Locate the cell with the specified text and output its (x, y) center coordinate. 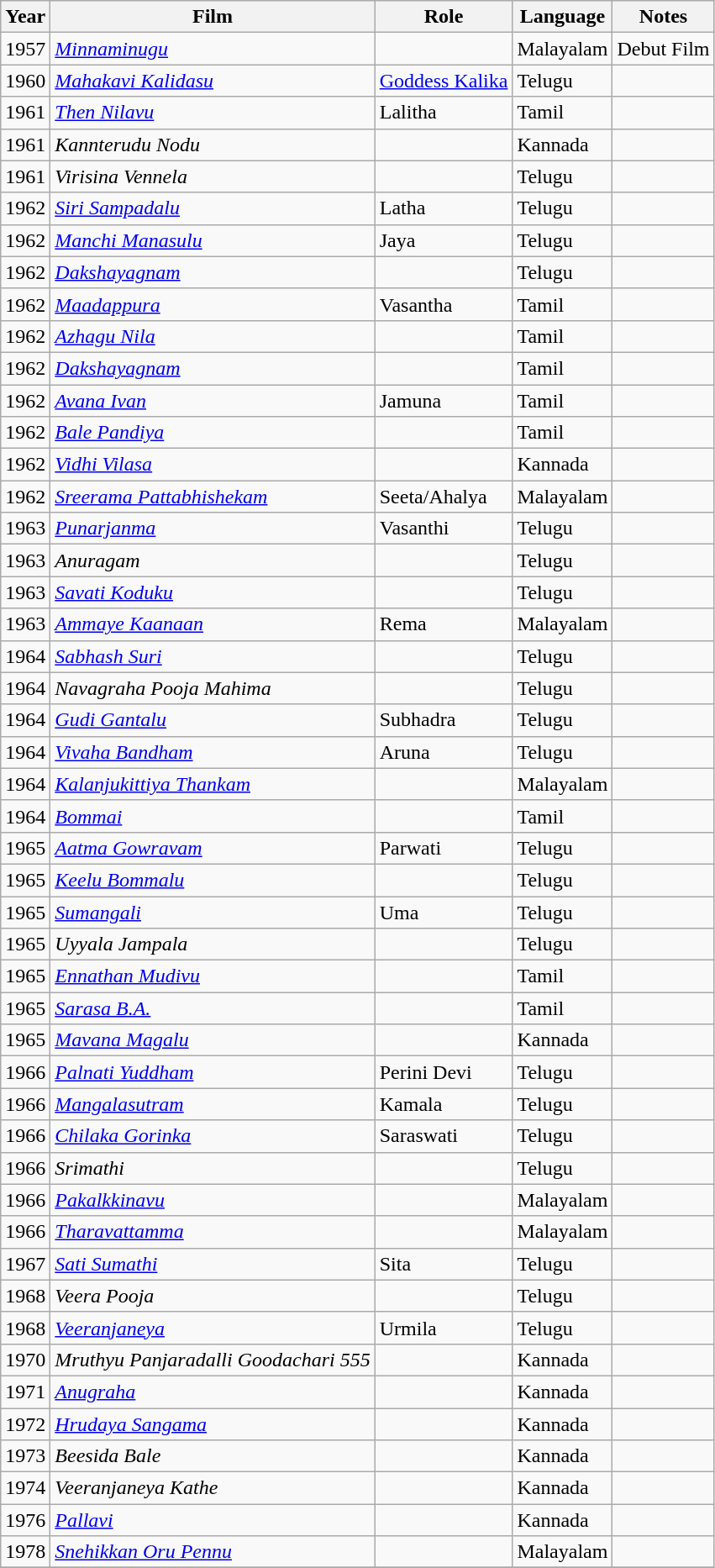
Veeranjaneya Kathe (213, 1488)
Sumangali (213, 912)
Aatma Gowravam (213, 848)
Bommai (213, 816)
Language (563, 17)
1974 (25, 1488)
Virisina Vennela (213, 176)
Seeta/Ahalya (444, 497)
Parwati (444, 848)
1976 (25, 1520)
Film (213, 17)
Azhagu Nila (213, 336)
Kannterudu Nodu (213, 145)
Veera Pooja (213, 1296)
Role (444, 17)
Aruna (444, 752)
Sita (444, 1264)
Sabhash Suri (213, 656)
1972 (25, 1424)
1957 (25, 49)
Anuragam (213, 560)
Ennathan Mudivu (213, 976)
Maadappura (213, 304)
Kalanjukittiya Thankam (213, 784)
Uma (444, 912)
Jamuna (444, 401)
Vasantha (444, 304)
1960 (25, 81)
Chilaka Gorinka (213, 1136)
Beesida Bale (213, 1456)
Latha (444, 208)
Kamala (444, 1104)
Urmila (444, 1328)
Gudi Gantalu (213, 720)
Ammaye Kaanaan (213, 624)
Veeranjaneya (213, 1328)
Pakalkkinavu (213, 1200)
1967 (25, 1264)
Notes (664, 17)
Siri Sampadalu (213, 208)
Bale Pandiya (213, 433)
Anugraha (213, 1392)
Vidhi Vilasa (213, 465)
Navagraha Pooja Mahima (213, 688)
Pallavi (213, 1520)
Lalitha (444, 113)
Tharavattamma (213, 1232)
Manchi Manasulu (213, 240)
Palnati Yuddham (213, 1072)
Rema (444, 624)
Hrudaya Sangama (213, 1424)
Uyyala Jampala (213, 944)
Sati Sumathi (213, 1264)
Debut Film (664, 49)
Mavana Magalu (213, 1040)
Mangalasutram (213, 1104)
Sreerama Pattabhishekam (213, 497)
Perini Devi (444, 1072)
Savati Koduku (213, 592)
Snehikkan Oru Pennu (213, 1552)
1973 (25, 1456)
1978 (25, 1552)
Minnaminugu (213, 49)
Goddess Kalika (444, 81)
Subhadra (444, 720)
Jaya (444, 240)
Mruthyu Panjaradalli Goodachari 555 (213, 1360)
1970 (25, 1360)
Vasanthi (444, 529)
Avana Ivan (213, 401)
Srimathi (213, 1168)
Mahakavi Kalidasu (213, 81)
1971 (25, 1392)
Punarjanma (213, 529)
Sarasa B.A. (213, 1008)
Saraswati (444, 1136)
Vivaha Bandham (213, 752)
Then Nilavu (213, 113)
Keelu Bommalu (213, 880)
Year (25, 17)
